Determine the (x, y) coordinate at the center of the cell enclosing the given text.  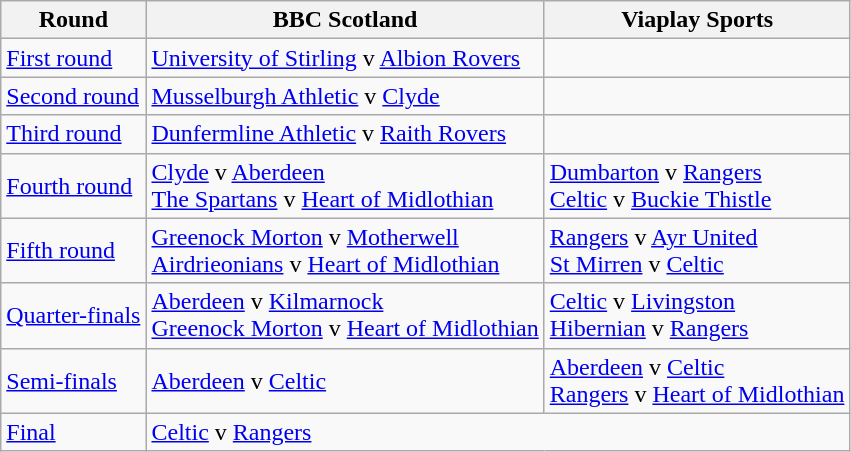
BBC Scotland (345, 20)
Round (74, 20)
Fifth round (74, 250)
Fourth round (74, 186)
University of Stirling v Albion Rovers (345, 58)
Third round (74, 134)
Greenock Morton v MotherwellAirdrieonians v Heart of Midlothian (345, 250)
Final (74, 432)
Second round (74, 96)
Rangers v Ayr UnitedSt Mirren v Celtic (697, 250)
Aberdeen v CelticRangers v Heart of Midlothian (697, 380)
Quarter-finals (74, 316)
Dunfermline Athletic v Raith Rovers (345, 134)
Aberdeen v KilmarnockGreenock Morton v Heart of Midlothian (345, 316)
First round (74, 58)
Celtic v LivingstonHibernian v Rangers (697, 316)
Clyde v AberdeenThe Spartans v Heart of Midlothian (345, 186)
Semi-finals (74, 380)
Viaplay Sports (697, 20)
Dumbarton v RangersCeltic v Buckie Thistle (697, 186)
Musselburgh Athletic v Clyde (345, 96)
Celtic v Rangers (498, 432)
Aberdeen v Celtic (345, 380)
